Capture the cell that displays the provided text and extract its [X, Y] central coordinate. 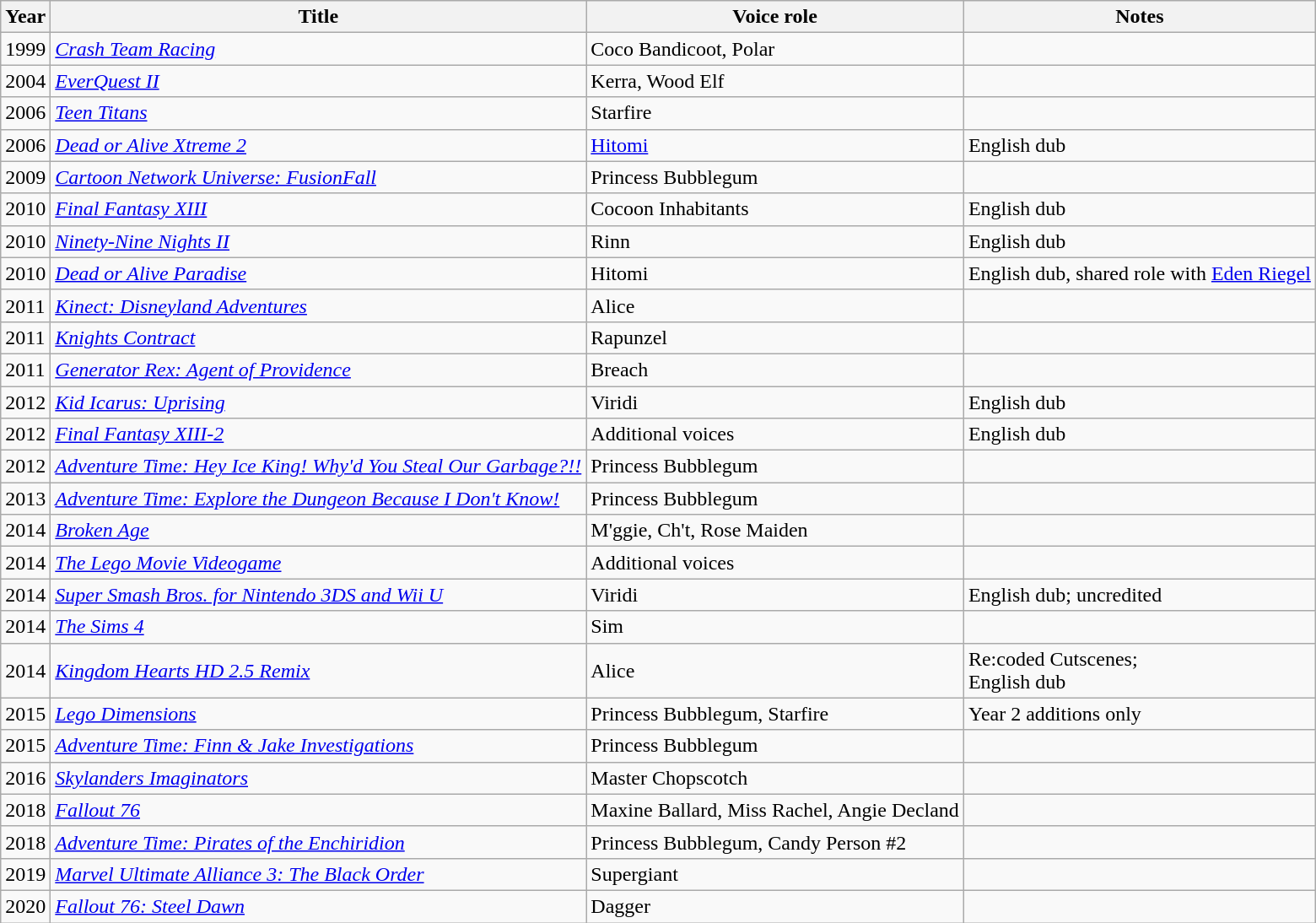
Supergiant [775, 874]
Cartoon Network Universe: FusionFall [319, 177]
Teen Titans [319, 113]
Fallout 76 [319, 810]
EverQuest II [319, 81]
English dub, shared role with Eden Riegel [1139, 273]
English dub; uncredited [1139, 595]
Adventure Time: Hey Ice King! Why'd You Steal Our Garbage?!! [319, 467]
Notes [1139, 17]
Coco Bandicoot, Polar [775, 49]
Title [319, 17]
M'ggie, Ch't, Rose Maiden [775, 531]
Ninety-Nine Nights II [319, 241]
2019 [25, 874]
Year 2 additions only [1139, 714]
Dagger [775, 906]
1999 [25, 49]
The Sims 4 [319, 627]
Fallout 76: Steel Dawn [319, 906]
Breach [775, 370]
Super Smash Bros. for Nintendo 3DS and Wii U [319, 595]
Generator Rex: Agent of Providence [319, 370]
Broken Age [319, 531]
Marvel Ultimate Alliance 3: The Black Order [319, 874]
Princess Bubblegum, Candy Person #2 [775, 842]
Skylanders Imaginators [319, 778]
Voice role [775, 17]
Knights Contract [319, 337]
Adventure Time: Finn & Jake Investigations [319, 746]
Kinect: Disneyland Adventures [319, 305]
Maxine Ballard, Miss Rachel, Angie Decland [775, 810]
Final Fantasy XIII [319, 209]
Lego Dimensions [319, 714]
Sim [775, 627]
Rinn [775, 241]
Crash Team Racing [319, 49]
2009 [25, 177]
Re:coded Cutscenes; English dub [1139, 670]
Dead or Alive Paradise [319, 273]
2016 [25, 778]
Rapunzel [775, 337]
Cocoon Inhabitants [775, 209]
2020 [25, 906]
Final Fantasy XIII-2 [319, 435]
Adventure Time: Pirates of the Enchiridion [319, 842]
Adventure Time: Explore the Dungeon Because I Don't Know! [319, 499]
Dead or Alive Xtreme 2 [319, 145]
2004 [25, 81]
Master Chopscotch [775, 778]
Kingdom Hearts HD 2.5 Remix [319, 670]
Starfire [775, 113]
The Lego Movie Videogame [319, 563]
Year [25, 17]
Kid Icarus: Uprising [319, 402]
Princess Bubblegum, Starfire [775, 714]
2013 [25, 499]
Kerra, Wood Elf [775, 81]
